From the cell containing the given text, extract its center point as (x, y) coordinate. 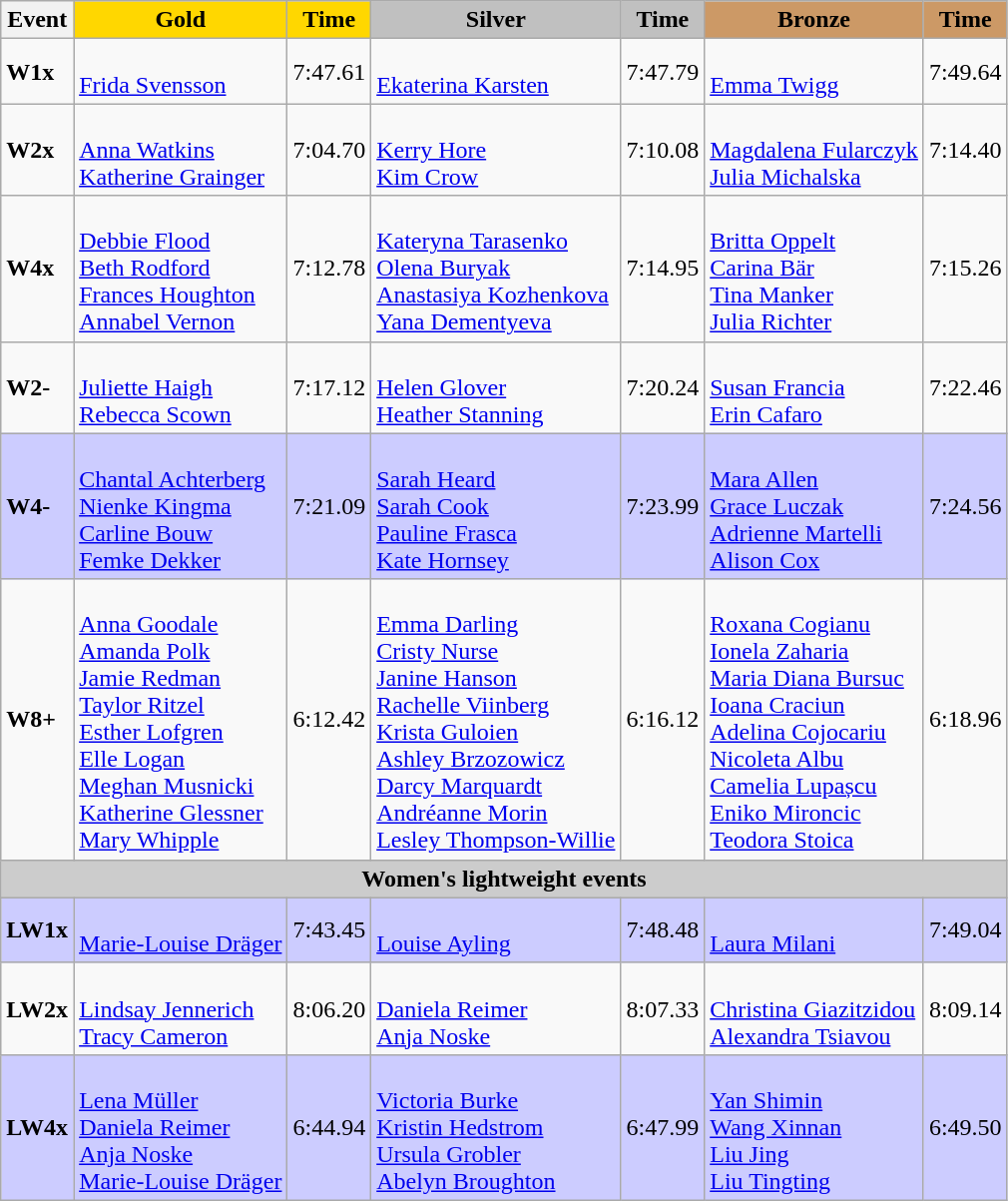
7:10.08 (663, 150)
Anna GoodaleAmanda PolkJamie RedmanTaylor RitzelEsther LofgrenElle LoganMeghan MusnickiKatherine GlessnerMary Whipple (181, 719)
Victoria BurkeKristin HedstromUrsula GroblerAbelyn Broughton (496, 1127)
Christina GiazitzidouAlexandra Tsiavou (814, 1008)
Helen GloverHeather Stanning (496, 387)
Juliette HaighRebecca Scown (181, 387)
Silver (496, 20)
W1x (38, 72)
W4- (38, 506)
Ekaterina Karsten (496, 72)
7:49.04 (965, 930)
6:18.96 (965, 719)
Sarah HeardSarah CookPauline FrascaKate Hornsey (496, 506)
Debbie FloodBeth RodfordFrances HoughtonAnnabel Vernon (181, 269)
Bronze (814, 20)
7:17.12 (329, 387)
LW2x (38, 1008)
W8+ (38, 719)
Roxana CogianuIonela ZahariaMaria Diana BursucIoana CraciunAdelina CojocariuNicoleta AlbuCamelia LupașcuEniko MironcicTeodora Stoica (814, 719)
Emma DarlingCristy NurseJanine HansonRachelle ViinbergKrista GuloienAshley BrzozowiczDarcy MarquardtAndréanne MorinLesley Thompson-Willie (496, 719)
8:09.14 (965, 1008)
7:12.78 (329, 269)
7:23.99 (663, 506)
7:43.45 (329, 930)
8:07.33 (663, 1008)
7:49.64 (965, 72)
Yan ShiminWang XinnanLiu JingLiu Tingting (814, 1127)
7:47.61 (329, 72)
Marie-Louise Dräger (181, 930)
7:47.79 (663, 72)
LW4x (38, 1127)
7:14.40 (965, 150)
Lindsay JennerichTracy Cameron (181, 1008)
LW1x (38, 930)
Magdalena FularczykJulia Michalska (814, 150)
Frida Svensson (181, 72)
7:20.24 (663, 387)
Kerry HoreKim Crow (496, 150)
Daniela ReimerAnja Noske (496, 1008)
Laura Milani (814, 930)
Women's lightweight events (504, 879)
7:15.26 (965, 269)
Susan FranciaErin Cafaro (814, 387)
Britta OppeltCarina BärTina MankerJulia Richter (814, 269)
6:16.12 (663, 719)
Gold (181, 20)
6:12.42 (329, 719)
W4x (38, 269)
Mara AllenGrace LuczakAdrienne MartelliAlison Cox (814, 506)
8:06.20 (329, 1008)
Lena MüllerDaniela ReimerAnja NoskeMarie-Louise Dräger (181, 1127)
Event (38, 20)
Emma Twigg (814, 72)
Louise Ayling (496, 930)
Chantal AchterbergNienke KingmaCarline BouwFemke Dekker (181, 506)
W2x (38, 150)
7:21.09 (329, 506)
6:47.99 (663, 1127)
W2- (38, 387)
7:14.95 (663, 269)
7:04.70 (329, 150)
6:44.94 (329, 1127)
7:22.46 (965, 387)
Anna WatkinsKatherine Grainger (181, 150)
7:24.56 (965, 506)
7:48.48 (663, 930)
6:49.50 (965, 1127)
Kateryna TarasenkoOlena BuryakAnastasiya KozhenkovaYana Dementyeva (496, 269)
